Provide the [X, Y] coordinate of the cell's center where the given text is located.  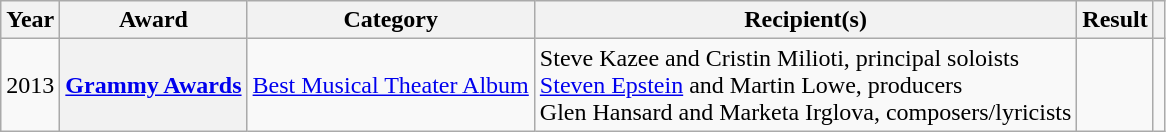
Result [1115, 20]
Year [30, 20]
Award [154, 20]
Steve Kazee and Cristin Milioti, principal soloistsSteven Epstein and Martin Lowe, producersGlen Hansard and Marketa Irglova, composers/lyricists [805, 85]
2013 [30, 85]
Best Musical Theater Album [390, 85]
Recipient(s) [805, 20]
Category [390, 20]
Grammy Awards [154, 85]
